Return the [x, y] coordinate for the center point of the cell that contains the specified text.  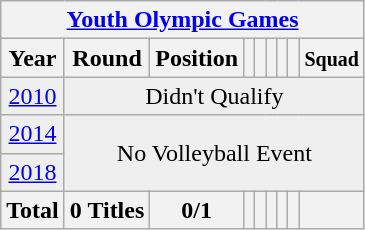
2018 [33, 172]
Total [33, 210]
0/1 [197, 210]
Round [107, 58]
2014 [33, 134]
Year [33, 58]
No Volleyball Event [214, 153]
0 Titles [107, 210]
2010 [33, 96]
Didn't Qualify [214, 96]
Squad [332, 58]
Position [197, 58]
Youth Olympic Games [183, 20]
